Find where the given text appears and provide that cell's center as (x, y) coordinate. 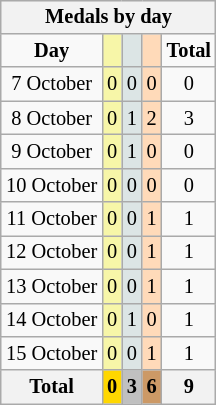
13 October (52, 286)
Medals by day (108, 17)
2 (152, 118)
14 October (52, 320)
Day (52, 51)
12 October (52, 253)
8 October (52, 118)
9 (189, 387)
15 October (52, 354)
9 October (52, 152)
10 October (52, 185)
7 October (52, 84)
11 October (52, 219)
6 (152, 387)
